Detect which cell encompasses the target text, then output its (X, Y) center coordinate. 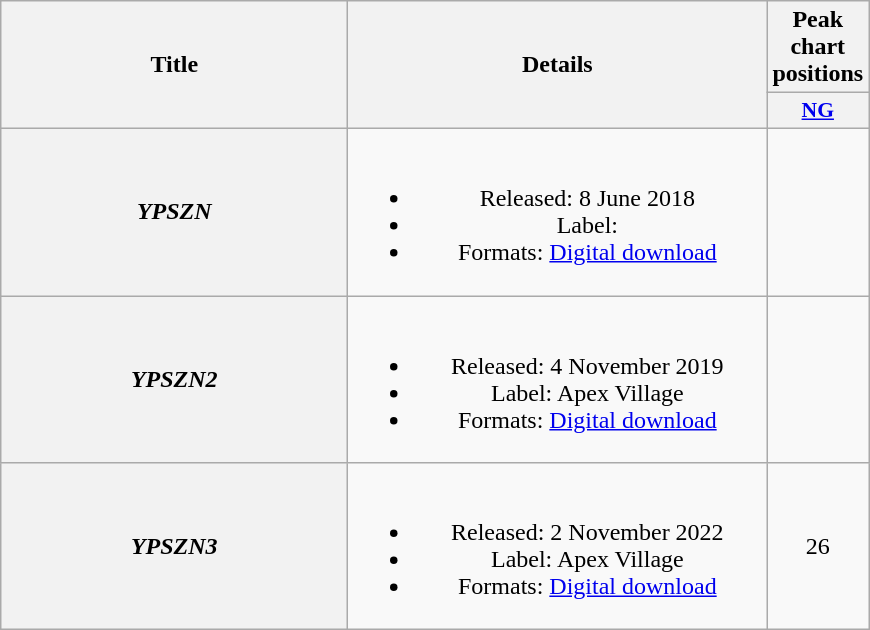
Peak chart positions (818, 47)
Details (558, 65)
Title (174, 65)
YPSZN3 (174, 546)
26 (818, 546)
YPSZN2 (174, 380)
Released: 8 June 2018Label:Formats: Digital download (558, 212)
Released: 4 November 2019Label: Apex VillageFormats: Digital download (558, 380)
YPSZN (174, 212)
NG (818, 111)
Released: 2 November 2022Label: Apex VillageFormats: Digital download (558, 546)
